Determine the [x, y] coordinate at the center of the cell enclosing the given text.  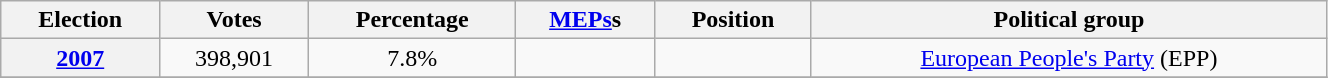
European People's Party (EPP) [1068, 58]
Position [734, 20]
MEPss [586, 20]
398,901 [234, 58]
7.8% [412, 58]
Election [80, 20]
Percentage [412, 20]
2007 [80, 58]
Votes [234, 20]
Political group [1068, 20]
